Search for the cell housing the specified text and yield its (X, Y) center coordinate. 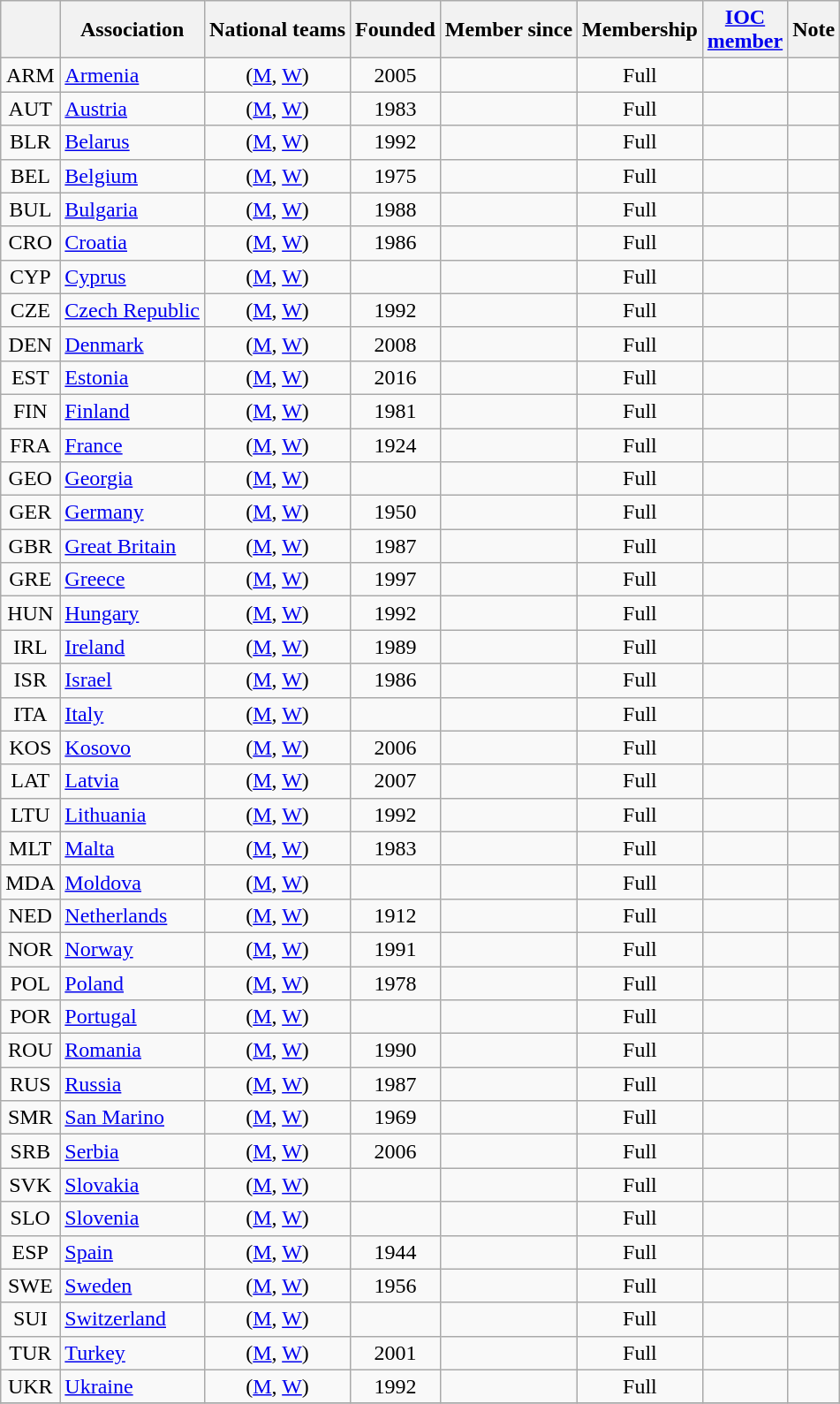
HUN (30, 613)
Malta (132, 848)
Greece (132, 580)
Turkey (132, 1353)
Czech Republic (132, 310)
Sweden (132, 1286)
SWE (30, 1286)
San Marino (132, 1118)
FRA (30, 444)
1997 (396, 580)
1988 (396, 209)
Founded (396, 30)
CYP (30, 277)
IRL (30, 647)
CZE (30, 310)
1991 (396, 949)
ESP (30, 1252)
Netherlands (132, 915)
1924 (396, 444)
1981 (396, 411)
GBR (30, 546)
Austria (132, 109)
SUI (30, 1319)
Member since (509, 30)
1969 (396, 1118)
RUS (30, 1084)
SRB (30, 1151)
Hungary (132, 613)
Kosovo (132, 748)
GRE (30, 580)
Estonia (132, 377)
1989 (396, 647)
Germany (132, 512)
SMR (30, 1118)
KOS (30, 748)
Association (132, 30)
Ireland (132, 647)
EST (30, 377)
2007 (396, 781)
Membership (640, 30)
Georgia (132, 479)
Lithuania (132, 815)
MDA (30, 882)
LTU (30, 815)
POL (30, 983)
Israel (132, 680)
AUT (30, 109)
NED (30, 915)
SLO (30, 1218)
Latvia (132, 781)
ARM (30, 75)
1944 (396, 1252)
1912 (396, 915)
1990 (396, 1051)
Russia (132, 1084)
2008 (396, 344)
MLT (30, 848)
Ukraine (132, 1386)
2005 (396, 75)
1978 (396, 983)
BEL (30, 176)
1950 (396, 512)
Norway (132, 949)
Portugal (132, 1017)
France (132, 444)
Great Britain (132, 546)
UKR (30, 1386)
DEN (30, 344)
Finland (132, 411)
ISR (30, 680)
CRO (30, 243)
GER (30, 512)
BUL (30, 209)
ITA (30, 714)
Slovakia (132, 1185)
BLR (30, 142)
Denmark (132, 344)
Moldova (132, 882)
LAT (30, 781)
SVK (30, 1185)
Croatia (132, 243)
NOR (30, 949)
FIN (30, 411)
Belgium (132, 176)
TUR (30, 1353)
Slovenia (132, 1218)
Belarus (132, 142)
Switzerland (132, 1319)
1975 (396, 176)
Note (814, 30)
Italy (132, 714)
Spain (132, 1252)
Serbia (132, 1151)
GEO (30, 479)
Cyprus (132, 277)
Bulgaria (132, 209)
IOC member (745, 30)
1956 (396, 1286)
Poland (132, 983)
POR (30, 1017)
Armenia (132, 75)
Romania (132, 1051)
2001 (396, 1353)
2016 (396, 377)
ROU (30, 1051)
National teams (277, 30)
